Search for the cell housing the specified text and yield its [X, Y] center coordinate. 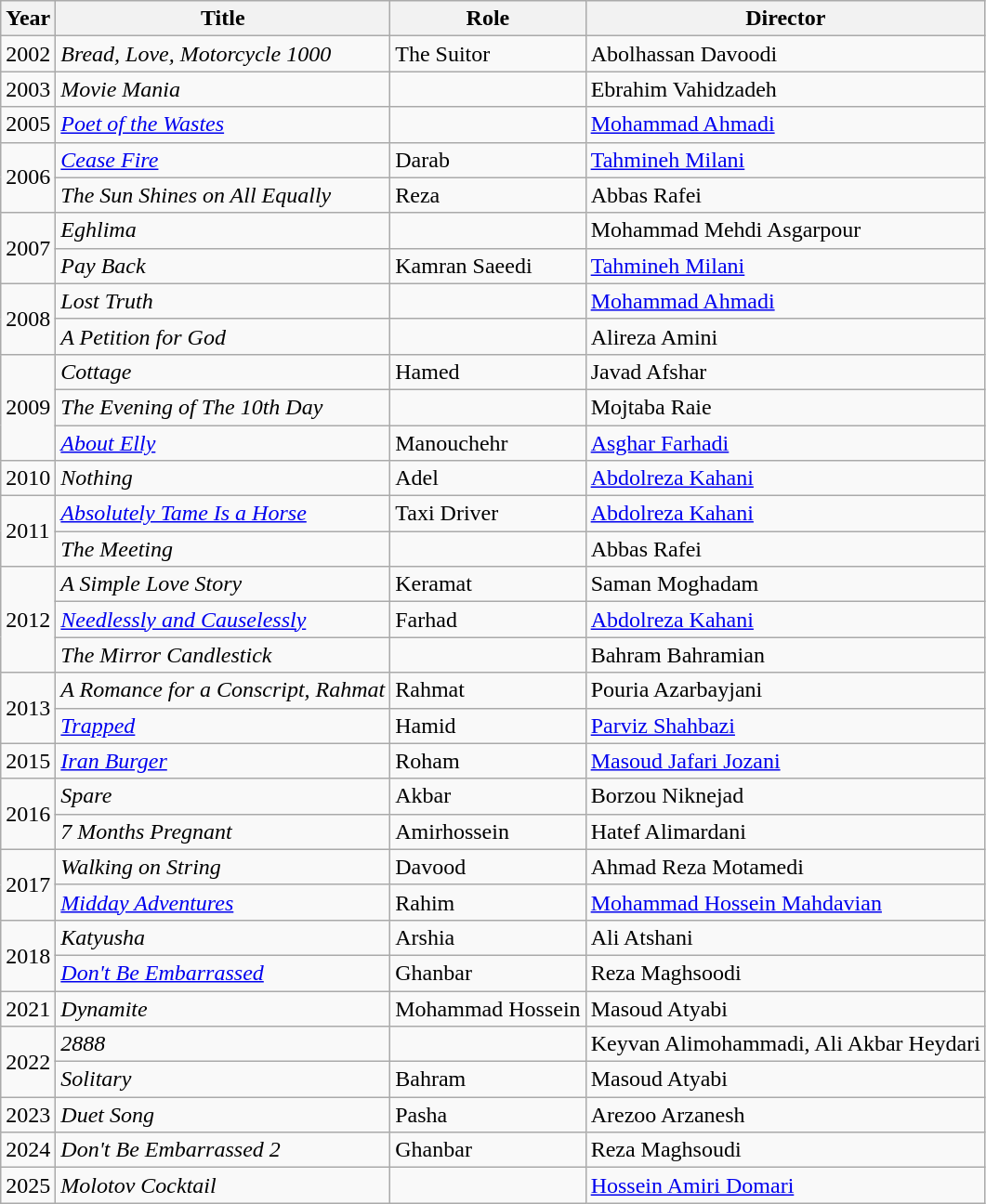
2006 [28, 177]
Poet of the Wastes [223, 124]
About Elly [223, 443]
Pasha [488, 1115]
Manouchehr [488, 443]
A Romance for a Conscript, Rahmat [223, 690]
The Sun Shines on All Equally [223, 195]
Abolhassan Davoodi [785, 54]
2008 [28, 319]
Cottage [223, 372]
Reza Maghsoodi [785, 973]
2010 [28, 478]
Trapped [223, 726]
Hamid [488, 726]
Title [223, 19]
Pouria Azarbayjani [785, 690]
Hatef Alimardani [785, 831]
Role [488, 19]
Keramat [488, 584]
The Evening of The 10th Day [223, 407]
2009 [28, 407]
Dynamite [223, 1008]
2022 [28, 1062]
Director [785, 19]
Adel [488, 478]
Ahmad Reza Motamedi [785, 867]
Taxi Driver [488, 514]
The Suitor [488, 54]
2025 [28, 1185]
Solitary [223, 1080]
Saman Moghadam [785, 584]
2005 [28, 124]
Bahram Bahramian [785, 655]
Midday Adventures [223, 902]
Needlessly and Causelessly [223, 620]
Reza Maghsoudi [785, 1150]
Bahram [488, 1080]
Arezoo Arzanesh [785, 1115]
Rahmat [488, 690]
2002 [28, 54]
Pay Back [223, 266]
Duet Song [223, 1115]
Year [28, 19]
2024 [28, 1150]
Keyvan Alimohammadi, Ali Akbar Heydari [785, 1044]
Don't Be Embarrassed 2 [223, 1150]
7 Months Pregnant [223, 831]
2018 [28, 955]
Masoud Jafari Jozani [785, 761]
Ali Atshani [785, 937]
Mohammad Hossein Mahdavian [785, 902]
2888 [223, 1044]
Molotov Cocktail [223, 1185]
Ebrahim Vahidzadeh [785, 89]
Roham [488, 761]
2007 [28, 248]
Bread, Love, Motorcycle 1000 [223, 54]
2021 [28, 1008]
2012 [28, 620]
Asghar Farhadi [785, 443]
Nothing [223, 478]
Parviz Shahbazi [785, 726]
Lost Truth [223, 301]
Movie Mania [223, 89]
2011 [28, 531]
Farhad [488, 620]
Mohammad Mehdi Asgarpour [785, 230]
Alireza Amini [785, 336]
Javad Afshar [785, 372]
2003 [28, 89]
Hamed [488, 372]
Spare [223, 796]
2023 [28, 1115]
Amirhossein [488, 831]
Kamran Saeedi [488, 266]
Katyusha [223, 937]
Walking on String [223, 867]
Darab [488, 160]
Cease Fire [223, 160]
2013 [28, 708]
Absolutely Tame Is a Horse [223, 514]
Eghlima [223, 230]
Davood [488, 867]
A Petition for God [223, 336]
2016 [28, 814]
Arshia [488, 937]
Akbar [488, 796]
Hossein Amiri Domari [785, 1185]
Reza [488, 195]
2015 [28, 761]
Rahim [488, 902]
Iran Burger [223, 761]
Don't Be Embarrassed [223, 973]
The Mirror Candlestick [223, 655]
A Simple Love Story [223, 584]
The Meeting [223, 549]
Borzou Niknejad [785, 796]
Mohammad Hossein [488, 1008]
Mojtaba Raie [785, 407]
2017 [28, 884]
